From the cell containing the given text, extract its center point as (X, Y) coordinate. 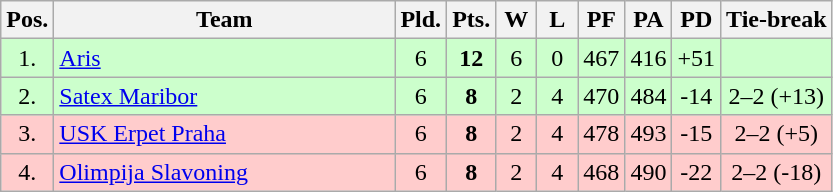
-14 (696, 96)
490 (648, 172)
PD (696, 20)
0 (558, 58)
493 (648, 134)
12 (472, 58)
-15 (696, 134)
Team (224, 20)
4. (28, 172)
467 (602, 58)
1. (28, 58)
416 (648, 58)
2–2 (-18) (777, 172)
2–2 (+5) (777, 134)
2–2 (+13) (777, 96)
468 (602, 172)
2. (28, 96)
+51 (696, 58)
Tie-break (777, 20)
L (558, 20)
-22 (696, 172)
478 (602, 134)
Pts. (472, 20)
USK Erpet Praha (224, 134)
470 (602, 96)
PF (602, 20)
Satex Maribor (224, 96)
Pld. (421, 20)
PA (648, 20)
484 (648, 96)
Olimpija Slavoning (224, 172)
3. (28, 134)
Pos. (28, 20)
Aris (224, 58)
W (516, 20)
